For the text-containing cell, return its midpoint in [X, Y] coordinate format. 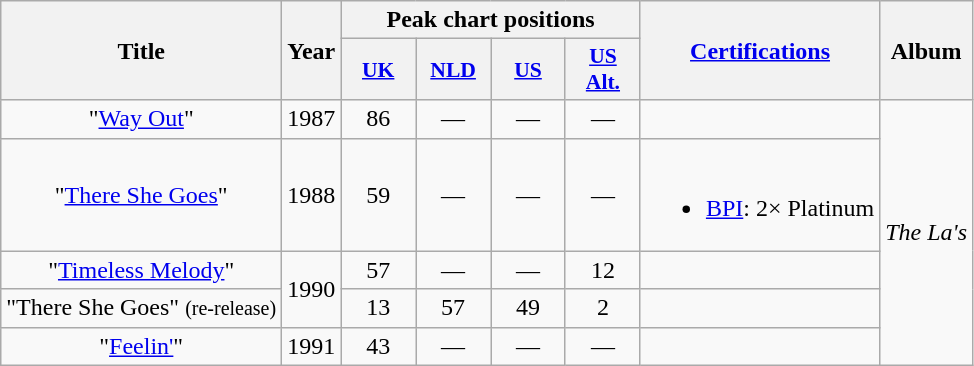
"Timeless Melody" [142, 270]
Album [926, 50]
1990 [312, 289]
Certifications [760, 50]
Peak chart positions [491, 20]
1988 [312, 194]
"Feelin'" [142, 346]
86 [378, 119]
Title [142, 50]
"There She Goes" (re-release) [142, 308]
2 [602, 308]
43 [378, 346]
12 [602, 270]
49 [528, 308]
"Way Out" [142, 119]
1991 [312, 346]
BPI: 2× Platinum [760, 194]
USAlt. [602, 70]
1987 [312, 119]
NLD [454, 70]
The La's [926, 232]
US [528, 70]
UK [378, 70]
59 [378, 194]
13 [378, 308]
"There She Goes" [142, 194]
Year [312, 50]
